Detect which cell encompasses the target text, then output its [x, y] center coordinate. 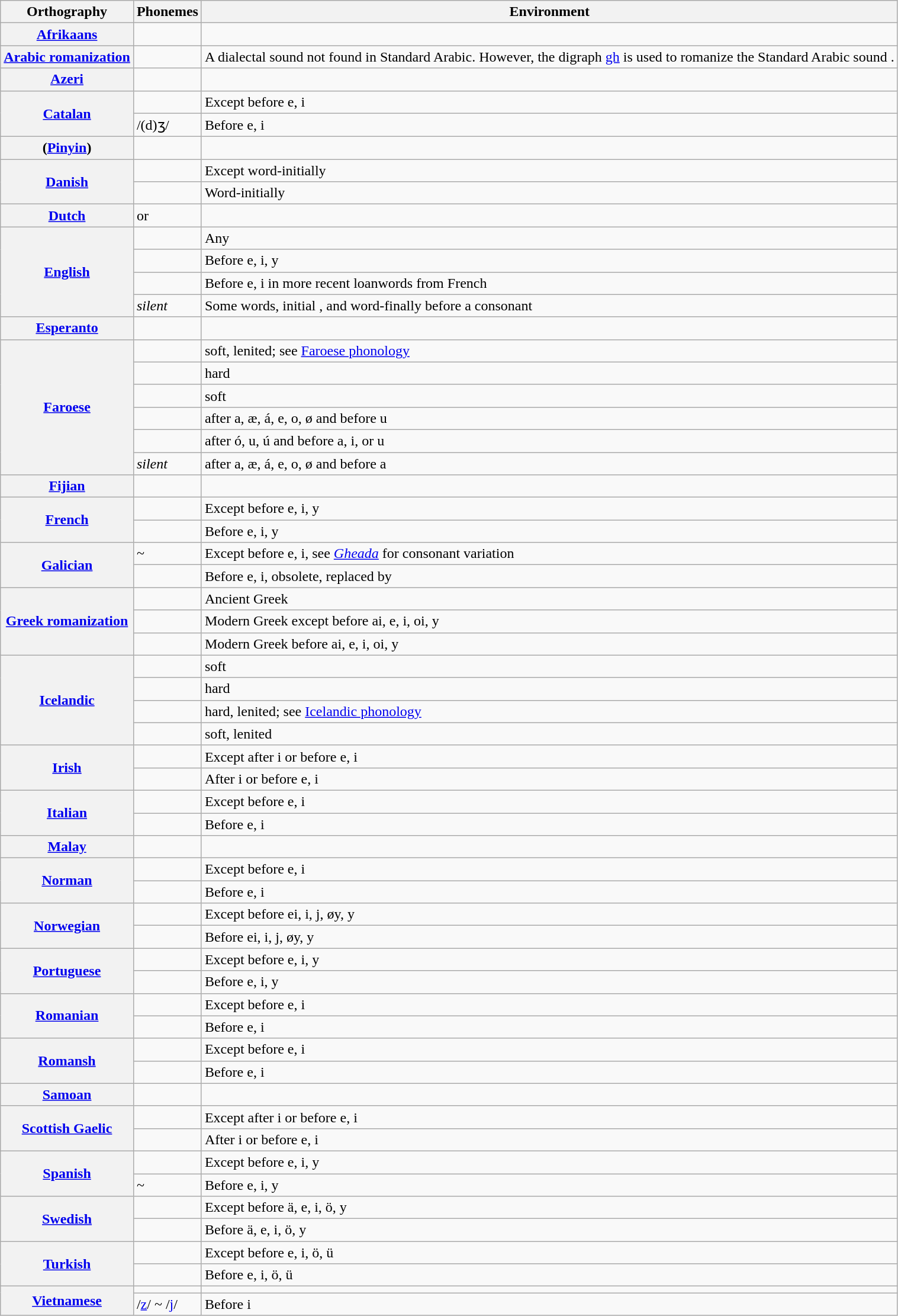
Except before ei, i, j, øy, y [549, 914]
Vietnamese [67, 1301]
Romanian [67, 1016]
Esperanto [67, 328]
Norwegian [67, 926]
Italian [67, 813]
Except before e, i, ö, ü [549, 1253]
Portuguese [67, 971]
Word-initially [549, 193]
English [67, 272]
Greek romanization [67, 621]
Before i [549, 1304]
Fijian [67, 486]
(Pinyin) [67, 148]
Galician [67, 565]
Orthography [67, 12]
Afrikaans [67, 34]
Catalan [67, 114]
Faroese [67, 407]
Arabic romanization [67, 57]
Any [549, 238]
Swedish [67, 1219]
Before e, i, obsolete, replaced by [549, 576]
Before ä, e, i, ö, y [549, 1230]
Before e, i, ö, ü [549, 1275]
Except before ä, e, i, ö, y [549, 1208]
Except word-initially [549, 171]
Turkish [67, 1264]
French [67, 520]
Malay [67, 847]
Some words, initial , and word-finally before a consonant [549, 306]
after ó, u, ú and before a, i, or u [549, 441]
Modern Greek except before ai, e, i, oi, y [549, 621]
Ancient Greek [549, 599]
Before e, i in more recent loanwords from French [549, 283]
Dutch [67, 216]
Icelandic [67, 700]
Irish [67, 768]
hard, lenited; see Icelandic phonology [549, 711]
Norman [67, 881]
Except before e, i, see Gheada for consonant variation [549, 554]
Environment [549, 12]
A dialectal sound not found in Standard Arabic. However, the digraph gh is used to romanize the Standard Arabic sound . [549, 57]
or [167, 216]
Scottish Gaelic [67, 1128]
after a, æ, á, e, o, ø and before u [549, 418]
Before ei, i, j, øy, y [549, 937]
Romansh [67, 1061]
soft, lenited; see Faroese phonology [549, 351]
Phonemes [167, 12]
Danish [67, 182]
after a, æ, á, e, o, ø and before a [549, 464]
soft, lenited [549, 734]
/(d)ʒ/ [167, 125]
Azeri [67, 79]
Spanish [67, 1173]
Modern Greek before ai, e, i, oi, y [549, 644]
/z/ ~ /j/ [167, 1304]
Samoan [67, 1094]
